Scan for the cell matching the given text and deliver its (X, Y) coordinate at center. 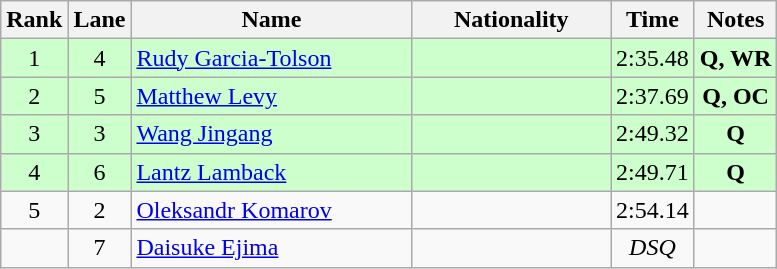
Q, OC (736, 96)
7 (100, 248)
Nationality (512, 20)
2:37.69 (653, 96)
Lantz Lamback (272, 172)
Wang Jingang (272, 134)
2:49.71 (653, 172)
2:35.48 (653, 58)
Time (653, 20)
DSQ (653, 248)
2:49.32 (653, 134)
Rudy Garcia-Tolson (272, 58)
Matthew Levy (272, 96)
Daisuke Ejima (272, 248)
1 (34, 58)
6 (100, 172)
Notes (736, 20)
2:54.14 (653, 210)
Q, WR (736, 58)
Oleksandr Komarov (272, 210)
Rank (34, 20)
Lane (100, 20)
Name (272, 20)
